Provide the [X, Y] coordinate of the cell's center where the given text is located.  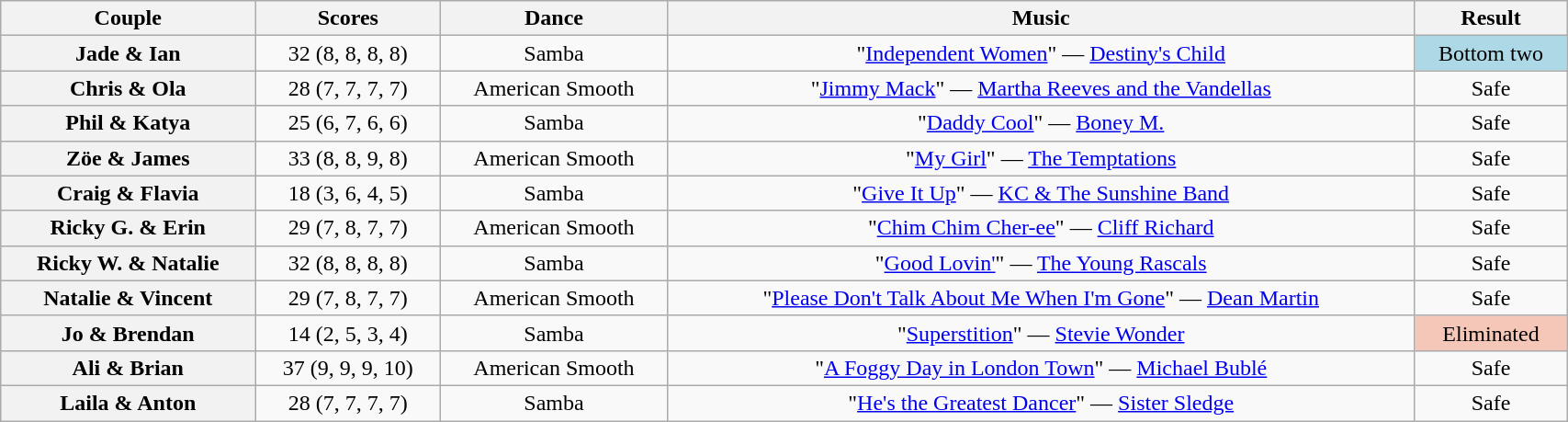
Eliminated [1490, 333]
33 (8, 8, 9, 8) [348, 158]
"Independent Women" — Destiny's Child [1041, 53]
25 (6, 7, 6, 6) [348, 123]
Bottom two [1490, 53]
"My Girl" — The Temptations [1041, 158]
Zöe & James [129, 158]
Ali & Brian [129, 368]
"Chim Chim Cher-ee" — Cliff Richard [1041, 228]
Chris & Ola [129, 88]
Craig & Flavia [129, 193]
Result [1490, 18]
Natalie & Vincent [129, 298]
Phil & Katya [129, 123]
Couple [129, 18]
Jade & Ian [129, 53]
"Jimmy Mack" — Martha Reeves and the Vandellas [1041, 88]
Music [1041, 18]
Laila & Anton [129, 403]
"Daddy Cool" — Boney M. [1041, 123]
14 (2, 5, 3, 4) [348, 333]
Ricky G. & Erin [129, 228]
Scores [348, 18]
Jo & Brendan [129, 333]
"Give It Up" — KC & The Sunshine Band [1041, 193]
37 (9, 9, 9, 10) [348, 368]
"He's the Greatest Dancer" — Sister Sledge [1041, 403]
"A Foggy Day in London Town" — Michael Bublé [1041, 368]
Ricky W. & Natalie [129, 263]
"Superstition" — Stevie Wonder [1041, 333]
"Please Don't Talk About Me When I'm Gone" — Dean Martin [1041, 298]
18 (3, 6, 4, 5) [348, 193]
Dance [554, 18]
"Good Lovin'" — The Young Rascals [1041, 263]
